Identify which cell holds the provided text, then report its [x, y] central coordinate. 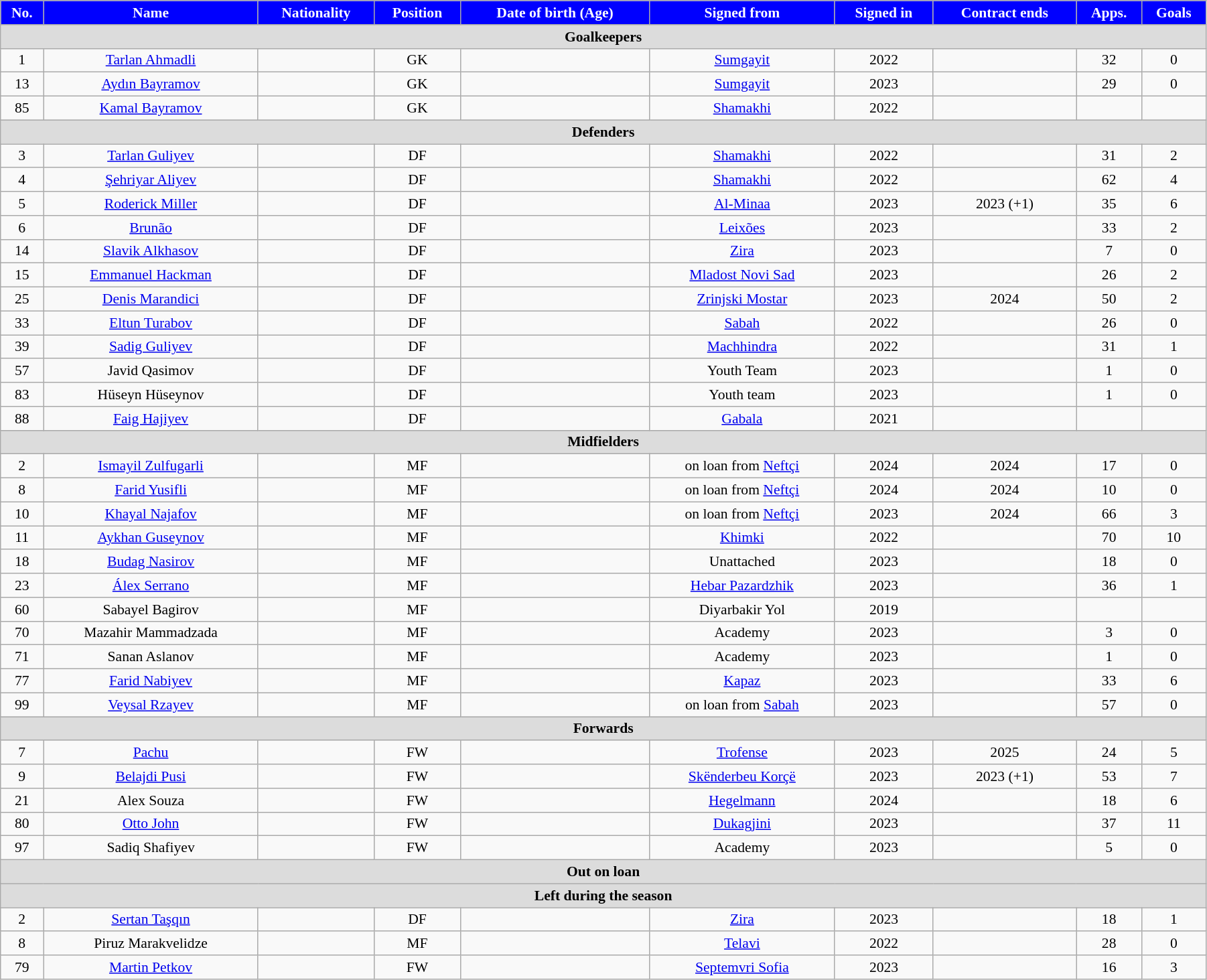
25 [22, 299]
Goals [1174, 13]
Veysal Rzayev [151, 705]
Belajdi Pusi [151, 776]
Slavik Alkhasov [151, 251]
Khimki [742, 538]
Leixões [742, 228]
66 [1109, 514]
Mladost Novi Sad [742, 275]
Position [417, 13]
Khayal Najafov [151, 514]
15 [22, 275]
Roderick Miller [151, 204]
Tarlan Ahmadli [151, 60]
Tarlan Guliyev [151, 156]
Skënderbeu Korçë [742, 776]
Kamal Bayramov [151, 109]
99 [22, 705]
Trofense [742, 753]
16 [1109, 967]
79 [22, 967]
Out on loan [603, 872]
Aykhan Guseynov [151, 538]
Farid Nabiyev [151, 681]
50 [1109, 299]
Apps. [1109, 13]
14 [22, 251]
Şehriyar Aliyev [151, 180]
13 [22, 84]
29 [1109, 84]
Eltun Turabov [151, 323]
Signed from [742, 13]
Unattached [742, 562]
Dukagjini [742, 824]
Javid Qasimov [151, 371]
Youth team [742, 395]
Al-Minaa [742, 204]
Left during the season [603, 896]
85 [22, 109]
Hebar Pazardzhik [742, 585]
Midfielders [603, 442]
36 [1109, 585]
on loan from Sabah [742, 705]
Name [151, 13]
Denis Marandici [151, 299]
71 [22, 657]
2021 [884, 419]
Youth Team [742, 371]
88 [22, 419]
80 [22, 824]
Date of birth (Age) [555, 13]
Alex Souza [151, 800]
83 [22, 395]
Goalkeepers [603, 37]
77 [22, 681]
Gabala [742, 419]
Pachu [151, 753]
Piruz Marakvelidze [151, 944]
23 [22, 585]
Forwards [603, 729]
32 [1109, 60]
Kapaz [742, 681]
Sanan Aslanov [151, 657]
Septemvri Sofia [742, 967]
2019 [884, 610]
Sabayel Bagirov [151, 610]
28 [1109, 944]
9 [22, 776]
Sadiq Shafiyev [151, 848]
Sabah [742, 323]
Aydın Bayramov [151, 84]
Otto John [151, 824]
39 [22, 347]
Sadig Guliyev [151, 347]
21 [22, 800]
35 [1109, 204]
53 [1109, 776]
Hüseyn Hüseynov [151, 395]
Emmanuel Hackman [151, 275]
Machhindra [742, 347]
Budag Nasirov [151, 562]
Contract ends [1005, 13]
Farid Yusifli [151, 490]
2025 [1005, 753]
17 [1109, 466]
60 [22, 610]
62 [1109, 180]
Sertan Taşqın [151, 920]
Telavi [742, 944]
Álex Serrano [151, 585]
97 [22, 848]
Ismayil Zulfugarli [151, 466]
Faig Hajiyev [151, 419]
Hegelmann [742, 800]
Mazahir Mammadzada [151, 633]
24 [1109, 753]
Signed in [884, 13]
No. [22, 13]
Defenders [603, 132]
Zrinjski Mostar [742, 299]
37 [1109, 824]
Martin Petkov [151, 967]
Nationality [316, 13]
Brunão [151, 228]
Diyarbakir Yol [742, 610]
